Output the (X, Y) coordinate of the center of the cell containing the given text.  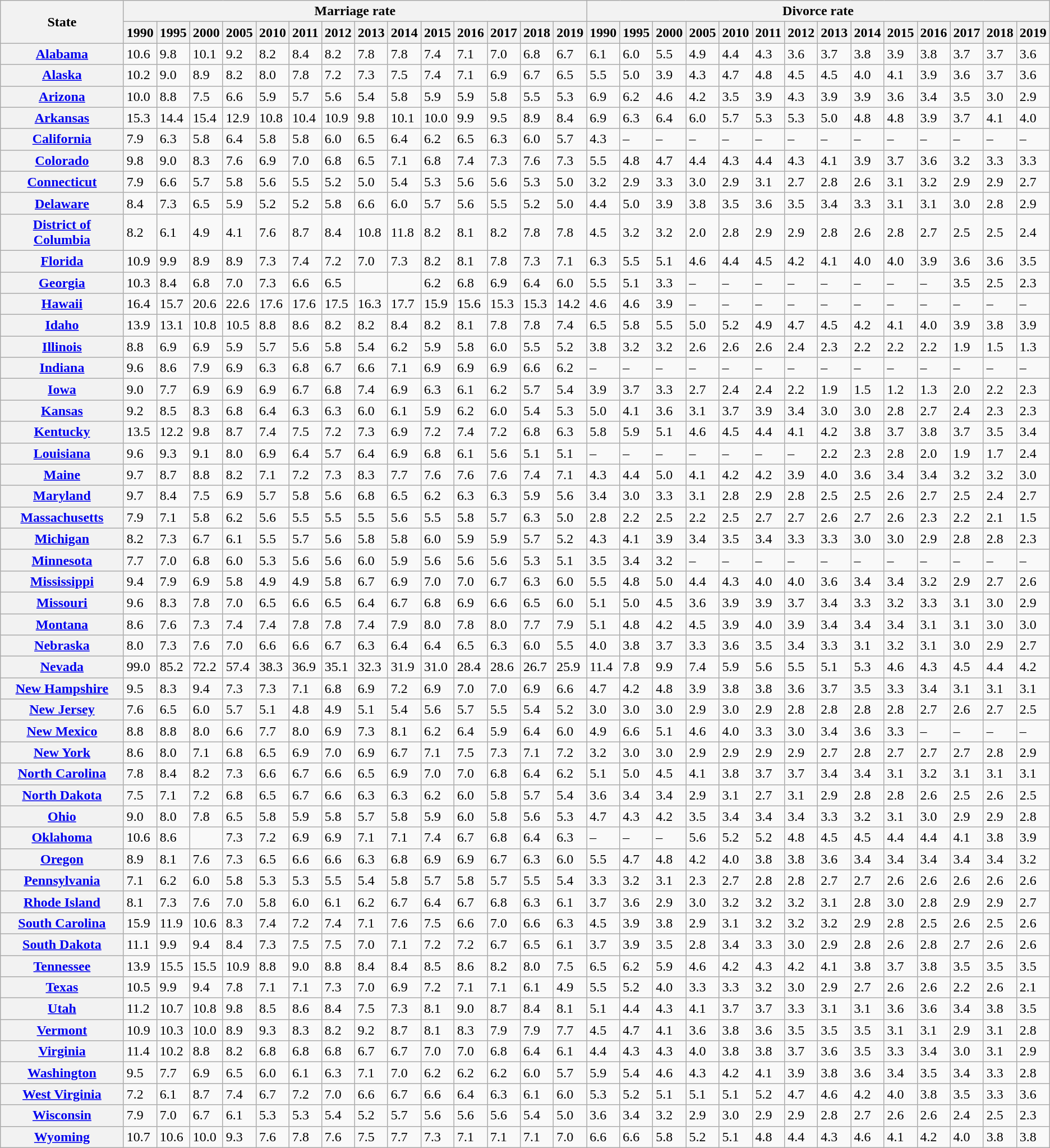
Nevada (62, 667)
California (62, 139)
Idaho (62, 325)
Washington (62, 1073)
Louisiana (62, 453)
Alabama (62, 54)
16.3 (371, 304)
10.4 (305, 118)
14.4 (173, 118)
Utah (62, 1009)
15.4 (206, 118)
20.6 (206, 304)
Pennsylvania (62, 880)
Vermont (62, 1030)
16.4 (140, 304)
57.4 (239, 667)
13.5 (140, 432)
13.1 (173, 325)
Divorce rate (818, 11)
Oregon (62, 859)
Arizona (62, 97)
11.8 (404, 232)
New Hampshire (62, 688)
New Jersey (62, 710)
Hawaii (62, 304)
31.0 (437, 667)
12.2 (173, 432)
Colorado (62, 160)
State (62, 22)
Connecticut (62, 182)
1.2 (901, 389)
West Virginia (62, 1094)
Montana (62, 624)
Marriage rate (355, 11)
11.9 (173, 923)
Kansas (62, 411)
15.6 (470, 304)
17.7 (404, 304)
Kentucky (62, 432)
Rhode Island (62, 902)
31.9 (404, 667)
Maine (62, 475)
Iowa (62, 389)
New Mexico (62, 731)
Missouri (62, 603)
South Dakota (62, 944)
Texas (62, 988)
15.7 (173, 304)
28.4 (470, 667)
38.3 (273, 667)
35.1 (338, 667)
Florida (62, 261)
Delaware (62, 203)
11.2 (140, 1009)
Oklahoma (62, 838)
Maryland (62, 496)
72.2 (206, 667)
Ohio (62, 816)
Illinois (62, 347)
Alaska (62, 75)
District of Columbia (62, 232)
11.1 (140, 944)
Wisconsin (62, 1115)
99.0 (140, 667)
Massachusetts (62, 517)
Indiana (62, 368)
Nebraska (62, 646)
Michigan (62, 539)
North Dakota (62, 795)
Georgia (62, 282)
12.9 (239, 118)
26.7 (537, 667)
North Carolina (62, 774)
Arkansas (62, 118)
Wyoming (62, 1137)
Virginia (62, 1051)
36.9 (305, 667)
Minnesota (62, 560)
17.5 (338, 304)
Mississippi (62, 581)
9.1 (206, 453)
25.9 (570, 667)
New York (62, 752)
22.6 (239, 304)
32.3 (371, 667)
85.2 (173, 667)
1.7 (1000, 453)
14.2 (570, 304)
28.6 (504, 667)
Tennessee (62, 966)
South Carolina (62, 923)
